Search for the cell housing the specified text and yield its (x, y) center coordinate. 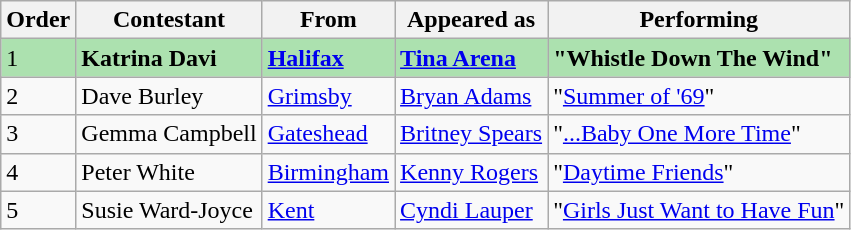
Kenny Rogers (472, 172)
Contestant (169, 20)
"Whistle Down The Wind" (699, 58)
Halifax (328, 58)
"...Baby One More Time" (699, 134)
Kent (328, 210)
Bryan Adams (472, 96)
Cyndi Lauper (472, 210)
5 (38, 210)
Gemma Campbell (169, 134)
Peter White (169, 172)
Grimsby (328, 96)
Order (38, 20)
"Daytime Friends" (699, 172)
Tina Arena (472, 58)
From (328, 20)
1 (38, 58)
Gateshead (328, 134)
Dave Burley (169, 96)
Katrina Davi (169, 58)
2 (38, 96)
Birmingham (328, 172)
Performing (699, 20)
4 (38, 172)
Appeared as (472, 20)
3 (38, 134)
"Summer of '69" (699, 96)
Britney Spears (472, 134)
Susie Ward-Joyce (169, 210)
"Girls Just Want to Have Fun" (699, 210)
